Return the (X, Y) coordinate for the center point of the cell that contains the specified text.  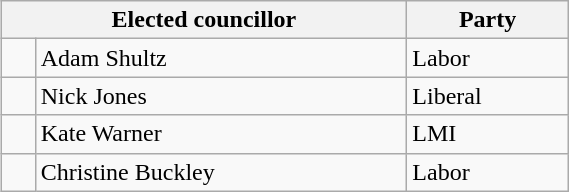
LMI (488, 134)
Kate Warner (221, 134)
Elected councillor (204, 20)
Christine Buckley (221, 172)
Liberal (488, 96)
Party (488, 20)
Nick Jones (221, 96)
Adam Shultz (221, 58)
